From the cell containing the given text, extract its center point as (X, Y) coordinate. 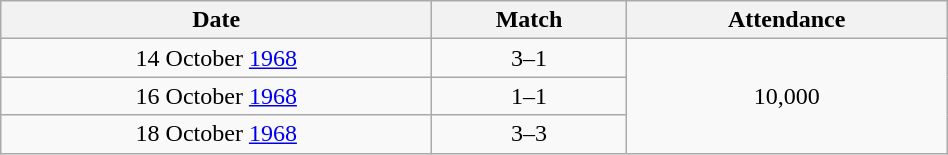
Match (529, 20)
3–1 (529, 58)
3–3 (529, 134)
16 October 1968 (216, 96)
Attendance (786, 20)
10,000 (786, 96)
Date (216, 20)
14 October 1968 (216, 58)
18 October 1968 (216, 134)
1–1 (529, 96)
